Extract the (X, Y) coordinate from the center of the cell holding the provided text.  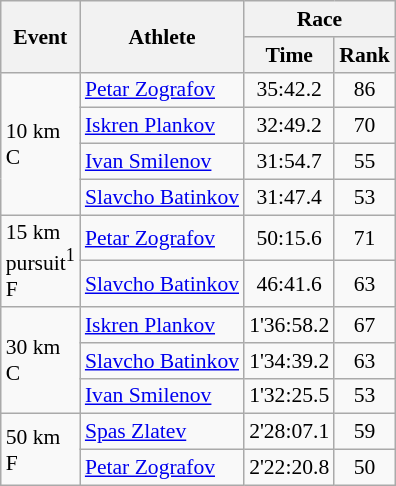
46:41.6 (289, 284)
31:54.7 (289, 162)
Time (289, 55)
86 (364, 90)
67 (364, 325)
Event (40, 36)
Rank (364, 55)
50 km F (40, 450)
50 (364, 468)
59 (364, 432)
10 km C (40, 143)
Athlete (162, 36)
1'32:25.5 (289, 396)
1'34:39.2 (289, 361)
50:15.6 (289, 238)
32:49.2 (289, 126)
71 (364, 238)
30 km C (40, 360)
55 (364, 162)
Race (320, 19)
15 km pursuit1 F (40, 261)
70 (364, 126)
2'22:20.8 (289, 468)
2'28:07.1 (289, 432)
Spas Zlatev (162, 432)
31:47.4 (289, 197)
1'36:58.2 (289, 325)
35:42.2 (289, 90)
